Capture the cell that displays the provided text and extract its [x, y] central coordinate. 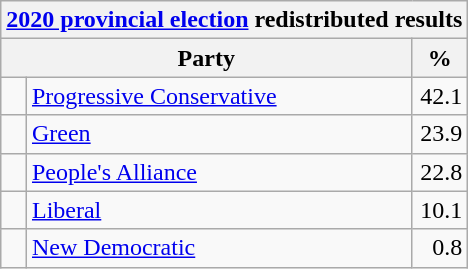
Progressive Conservative [218, 96]
42.1 [440, 96]
10.1 [440, 210]
Green [218, 134]
23.9 [440, 134]
0.8 [440, 248]
22.8 [440, 172]
% [440, 58]
Party [206, 58]
Liberal [218, 210]
People's Alliance [218, 172]
2020 provincial election redistributed results [234, 20]
New Democratic [218, 248]
